Provide the (x, y) coordinate of the cell's center where the given text is located.  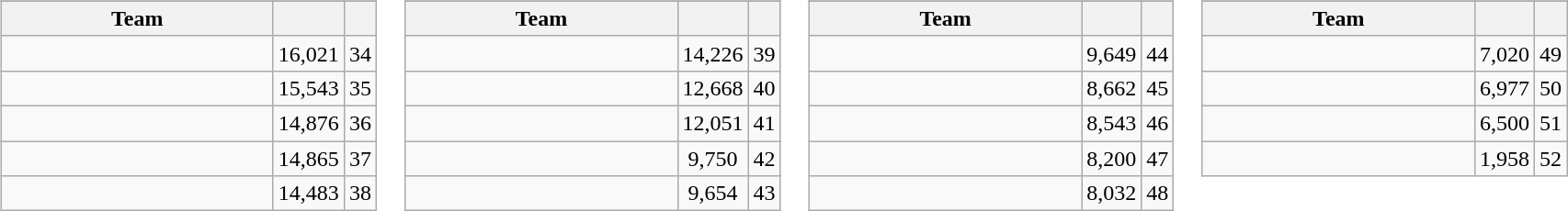
51 (1550, 123)
50 (1550, 88)
45 (1158, 88)
38 (360, 194)
12,051 (713, 123)
6,500 (1504, 123)
35 (360, 88)
14,865 (309, 159)
8,543 (1112, 123)
12,668 (713, 88)
48 (1158, 194)
6,977 (1504, 88)
9,649 (1112, 53)
14,483 (309, 194)
14,226 (713, 53)
39 (765, 53)
46 (1158, 123)
40 (765, 88)
8,200 (1112, 159)
14,876 (309, 123)
42 (765, 159)
43 (765, 194)
16,021 (309, 53)
1,958 (1504, 159)
34 (360, 53)
47 (1158, 159)
15,543 (309, 88)
8,032 (1112, 194)
9,654 (713, 194)
37 (360, 159)
52 (1550, 159)
9,750 (713, 159)
49 (1550, 53)
41 (765, 123)
8,662 (1112, 88)
36 (360, 123)
7,020 (1504, 53)
44 (1158, 53)
